Find where the given text appears and provide that cell's center as [X, Y] coordinate. 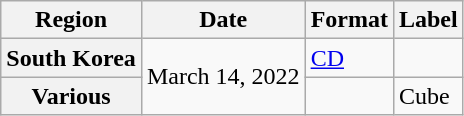
Date [223, 20]
Format [349, 20]
Cube [428, 96]
Label [428, 20]
March 14, 2022 [223, 77]
CD [349, 58]
Various [72, 96]
South Korea [72, 58]
Region [72, 20]
